Detect which cell encompasses the target text, then output its [x, y] center coordinate. 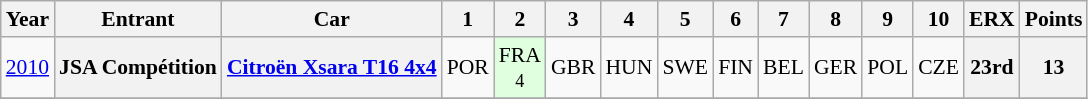
Car [332, 19]
13 [1054, 68]
1 [468, 19]
Points [1054, 19]
BEL [784, 68]
CZE [938, 68]
2010 [28, 68]
Year [28, 19]
23rd [992, 68]
ERX [992, 19]
8 [836, 19]
6 [736, 19]
10 [938, 19]
GER [836, 68]
9 [888, 19]
2 [520, 19]
7 [784, 19]
POL [888, 68]
FIN [736, 68]
Entrant [138, 19]
POR [468, 68]
FRA4 [520, 68]
3 [574, 19]
Citroën Xsara T16 4x4 [332, 68]
4 [628, 19]
HUN [628, 68]
5 [685, 19]
SWE [685, 68]
JSA Compétition [138, 68]
GBR [574, 68]
